Pinpoint the cell where the given text exists, returning its [x, y] midpoint coordinate. 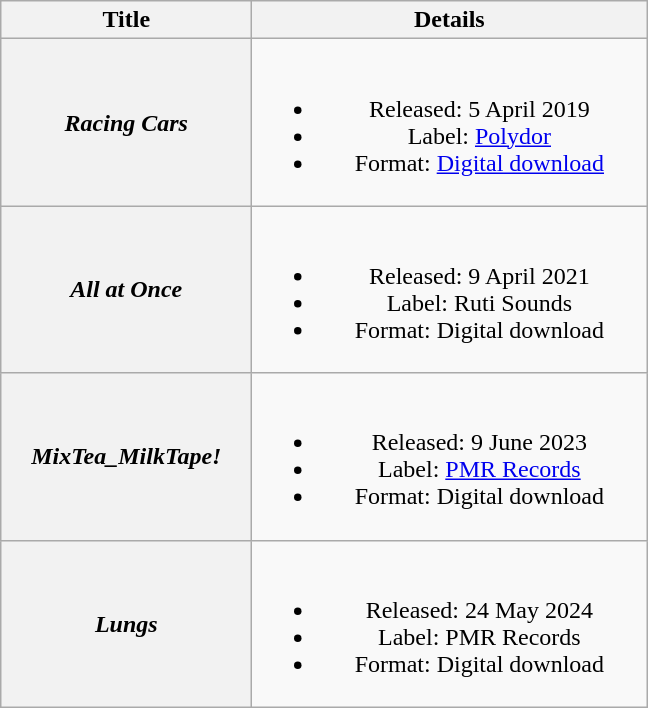
MixTea_MilkTape! [126, 456]
Released: 9 April 2021Label: Ruti SoundsFormat: Digital download [450, 290]
Details [450, 20]
Title [126, 20]
Released: 9 June 2023Label: PMR RecordsFormat: Digital download [450, 456]
Released: 24 May 2024Label: PMR RecordsFormat: Digital download [450, 624]
All at Once [126, 290]
Lungs [126, 624]
Racing Cars [126, 122]
Released: 5 April 2019Label: PolydorFormat: Digital download [450, 122]
